Identify which cell holds the provided text, then report its [x, y] central coordinate. 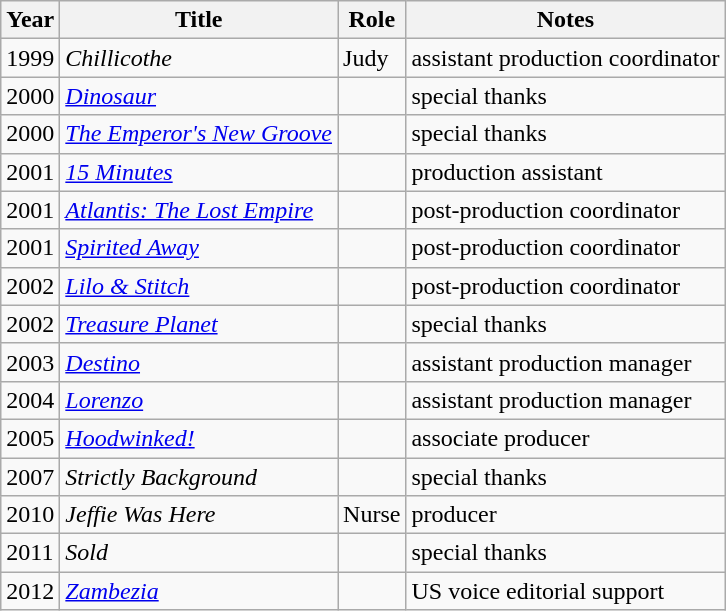
Treasure Planet [199, 324]
Role [372, 20]
assistant production coordinator [566, 58]
2011 [30, 553]
Hoodwinked! [199, 438]
1999 [30, 58]
US voice editorial support [566, 591]
Judy [372, 58]
Nurse [372, 515]
production assistant [566, 172]
2010 [30, 515]
Zambezia [199, 591]
2012 [30, 591]
Chillicothe [199, 58]
Jeffie Was Here [199, 515]
2004 [30, 400]
15 Minutes [199, 172]
Lorenzo [199, 400]
Year [30, 20]
Atlantis: The Lost Empire [199, 210]
Lilo & Stitch [199, 286]
The Emperor's New Groove [199, 134]
2005 [30, 438]
Sold [199, 553]
Notes [566, 20]
Destino [199, 362]
Strictly Background [199, 477]
2007 [30, 477]
Spirited Away [199, 248]
Title [199, 20]
Dinosaur [199, 96]
producer [566, 515]
associate producer [566, 438]
2003 [30, 362]
